Determine the (x, y) coordinate at the center of the cell enclosing the given text.  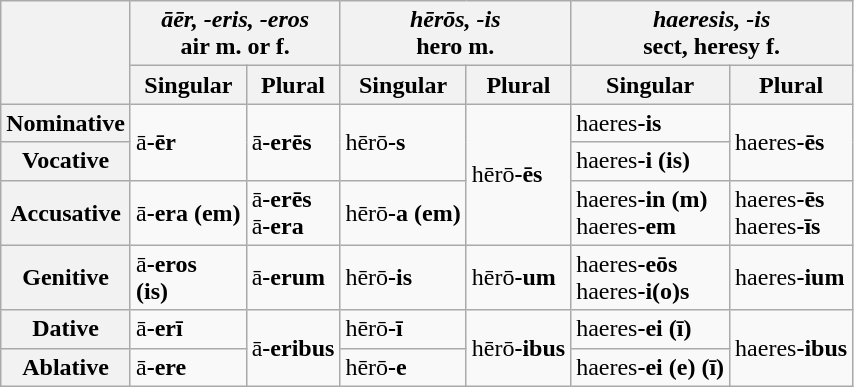
Genitive (66, 278)
hērō-s (403, 142)
hērō-a (em) (403, 212)
haeres-eōshaeres-i(o)s (650, 278)
ā-erī (188, 329)
haeres-is (650, 123)
hērō-ibus (518, 348)
hērō-ī (403, 329)
āēr, -eris, -erosair m. or f. (234, 34)
Dative (66, 329)
ā-eribus (293, 348)
hērō-is (403, 278)
Accusative (66, 212)
haeres-ēshaeres-īs (792, 212)
Nominative (66, 123)
ā-erēs (293, 142)
hērō-e (403, 367)
ā-ere (188, 367)
haeres-ium (792, 278)
Ablative (66, 367)
Vocative (66, 161)
haeres-ibus (792, 348)
hērō-ēs (518, 174)
ā-era (em) (188, 212)
haeres-ei (ī) (650, 329)
haeres-ēs (792, 142)
hērō-um (518, 278)
ā-ēr (188, 142)
haeres-in (m)haeres-em (650, 212)
haeres-ei (e) (ī) (650, 367)
ā-eros(is) (188, 278)
hērōs, -ishero m. (456, 34)
haeres-i (is) (650, 161)
ā-erēsā-era (293, 212)
ā-erum (293, 278)
haeresis, -issect, heresy f. (712, 34)
